Capture the cell that displays the provided text and extract its [X, Y] central coordinate. 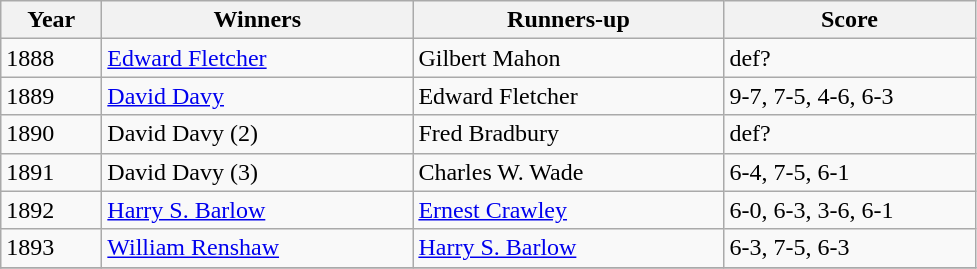
1890 [52, 134]
1892 [52, 210]
1889 [52, 96]
David Davy [258, 96]
Ernest Crawley [568, 210]
William Renshaw [258, 248]
1891 [52, 172]
Charles W. Wade [568, 172]
Runners-up [568, 20]
Year [52, 20]
Winners [258, 20]
Fred Bradbury [568, 134]
1888 [52, 58]
6-0, 6-3, 3-6, 6-1 [850, 210]
Gilbert Mahon [568, 58]
David Davy (2) [258, 134]
Score [850, 20]
6-3, 7-5, 6-3 [850, 248]
6-4, 7-5, 6-1 [850, 172]
David Davy (3) [258, 172]
1893 [52, 248]
9-7, 7-5, 4-6, 6-3 [850, 96]
